Return (X, Y) of the center of cell containing provided text 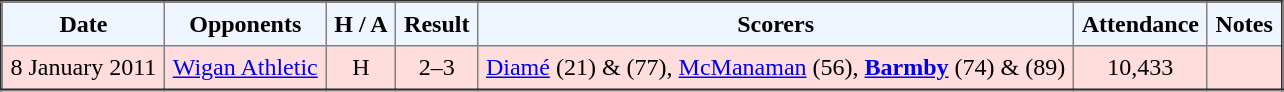
Attendance (1140, 24)
Result (437, 24)
H / A (361, 24)
10,433 (1140, 68)
H (361, 68)
8 January 2011 (84, 68)
Notes (1244, 24)
Date (84, 24)
Wigan Athletic (246, 68)
Scorers (776, 24)
Diamé (21) & (77), McManaman (56), Barmby (74) & (89) (776, 68)
Opponents (246, 24)
2–3 (437, 68)
